Detect which cell encompasses the target text, then output its (X, Y) center coordinate. 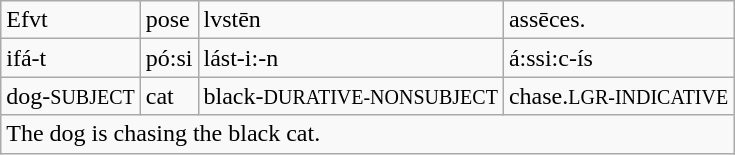
pose (169, 20)
pó:si (169, 58)
lvstēn (350, 20)
black-DURATIVE-NONSUBJECT (350, 96)
dog-SUBJECT (71, 96)
lást-i:-n (350, 58)
cat (169, 96)
Efvt (71, 20)
The dog is chasing the black cat. (368, 134)
ifá-t (71, 58)
á:ssi:c-ís (618, 58)
assēces. (618, 20)
chase.LGR-INDICATIVE (618, 96)
